Extract the (x, y) coordinate from the center of the cell holding the provided text.  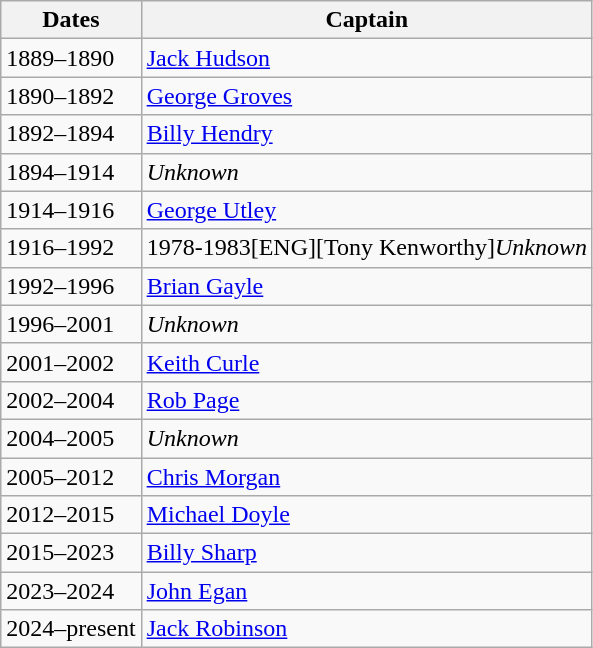
Billy Sharp (366, 553)
2023–2024 (71, 591)
2012–2015 (71, 515)
George Utley (366, 210)
2002–2004 (71, 400)
2015–2023 (71, 553)
John Egan (366, 591)
Jack Hudson (366, 58)
Dates (71, 20)
1890–1892 (71, 96)
Chris Morgan (366, 477)
2024–present (71, 629)
Billy Hendry (366, 134)
1892–1894 (71, 134)
1992–1996 (71, 286)
1894–1914 (71, 172)
1916–1992 (71, 248)
1889–1890 (71, 58)
1996–2001 (71, 324)
George Groves (366, 96)
2005–2012 (71, 477)
Captain (366, 20)
Keith Curle (366, 362)
1914–1916 (71, 210)
2001–2002 (71, 362)
Jack Robinson (366, 629)
Brian Gayle (366, 286)
Michael Doyle (366, 515)
Rob Page (366, 400)
2004–2005 (71, 438)
1978-1983[ENG][Tony Kenworthy]Unknown (366, 248)
